Provide the [x, y] coordinate of the cell's center where the given text is located.  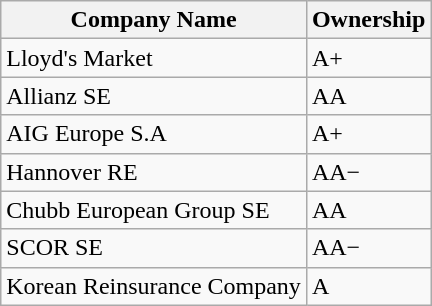
Korean Reinsurance Company [154, 286]
Lloyd's Market [154, 58]
Ownership [368, 20]
Hannover RE [154, 172]
SCOR SE [154, 248]
A [368, 286]
Allianz SE [154, 96]
AIG Europe S.A [154, 134]
Company Name [154, 20]
Chubb European Group SE [154, 210]
